Output the [X, Y] coordinate of the center of the cell containing the given text.  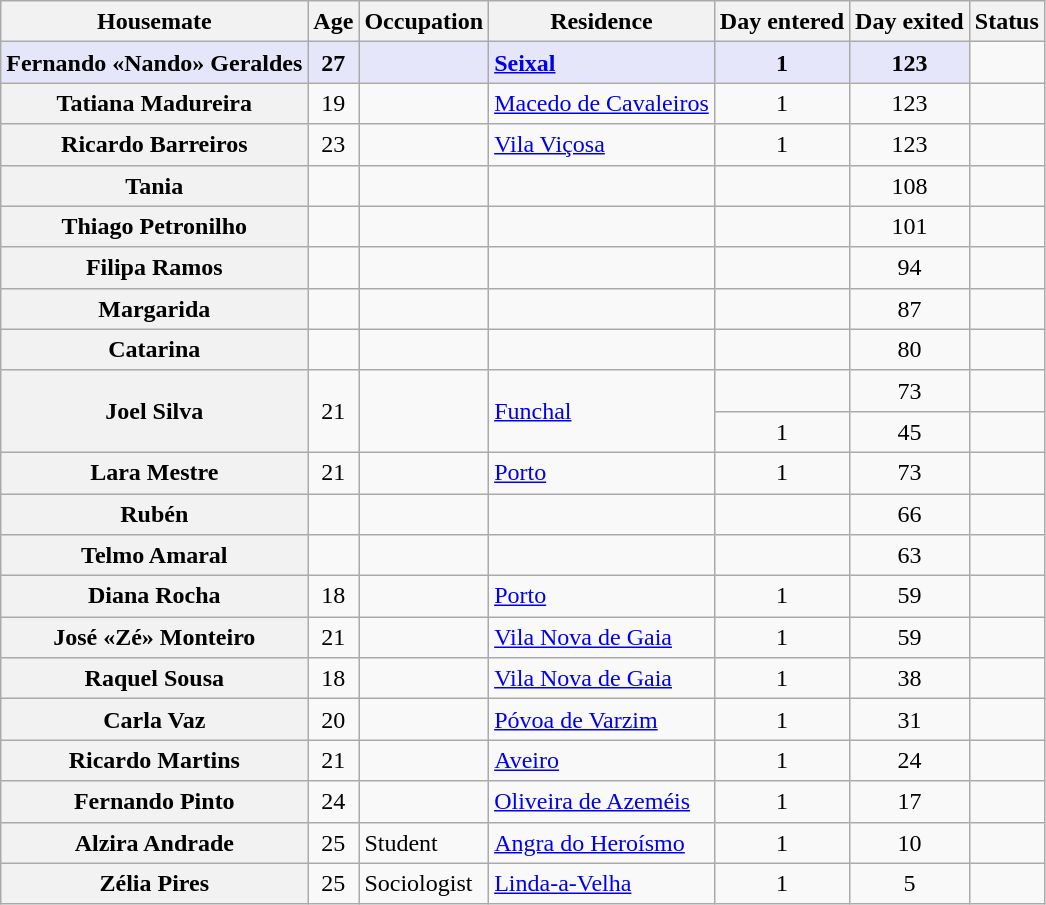
17 [910, 802]
Póvoa de Varzim [602, 720]
Raquel Sousa [154, 678]
Age [334, 22]
Occupation [424, 22]
Alzira Andrade [154, 842]
10 [910, 842]
Aveiro [602, 760]
27 [334, 62]
80 [910, 350]
23 [334, 144]
Student [424, 842]
Fernando «Nando» Geraldes [154, 62]
Joel Silva [154, 411]
63 [910, 556]
Housemate [154, 22]
101 [910, 226]
Telmo Amaral [154, 556]
Rubén [154, 514]
Funchal [602, 411]
5 [910, 884]
José «Zé» Monteiro [154, 638]
87 [910, 308]
20 [334, 720]
45 [910, 432]
Catarina [154, 350]
19 [334, 104]
Status [1006, 22]
Lara Mestre [154, 472]
Zélia Pires [154, 884]
94 [910, 268]
Oliveira de Azeméis [602, 802]
Macedo de Cavaleiros [602, 104]
Diana Rocha [154, 596]
66 [910, 514]
Tatiana Madureira [154, 104]
Margarida [154, 308]
Day exited [910, 22]
Angra do Heroísmo [602, 842]
Day entered [782, 22]
Residence [602, 22]
31 [910, 720]
Sociologist [424, 884]
Carla Vaz [154, 720]
Tania [154, 186]
Ricardo Martins [154, 760]
38 [910, 678]
Ricardo Barreiros [154, 144]
108 [910, 186]
Linda-a-Velha [602, 884]
Fernando Pinto [154, 802]
Vila Viçosa [602, 144]
Thiago Petronilho [154, 226]
Seixal [602, 62]
Filipa Ramos [154, 268]
